Detect which cell encompasses the target text, then output its (x, y) center coordinate. 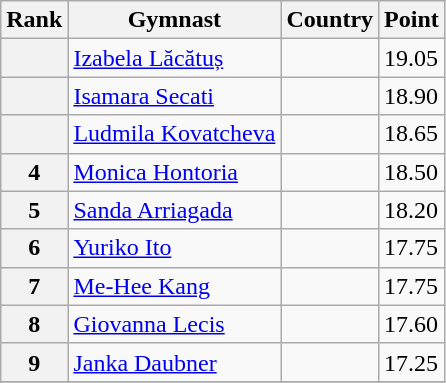
7 (34, 286)
Monica Hontoria (174, 172)
9 (34, 362)
5 (34, 210)
Yuriko Ito (174, 248)
Me-Hee Kang (174, 286)
Giovanna Lecis (174, 324)
Country (330, 20)
18.20 (412, 210)
8 (34, 324)
18.90 (412, 96)
Rank (34, 20)
4 (34, 172)
6 (34, 248)
Sanda Arriagada (174, 210)
Izabela Lăcătuș (174, 58)
Isamara Secati (174, 96)
18.65 (412, 134)
Gymnast (174, 20)
Janka Daubner (174, 362)
18.50 (412, 172)
17.25 (412, 362)
Point (412, 20)
19.05 (412, 58)
Ludmila Kovatcheva (174, 134)
17.60 (412, 324)
